Identify which cell holds the provided text, then report its (x, y) central coordinate. 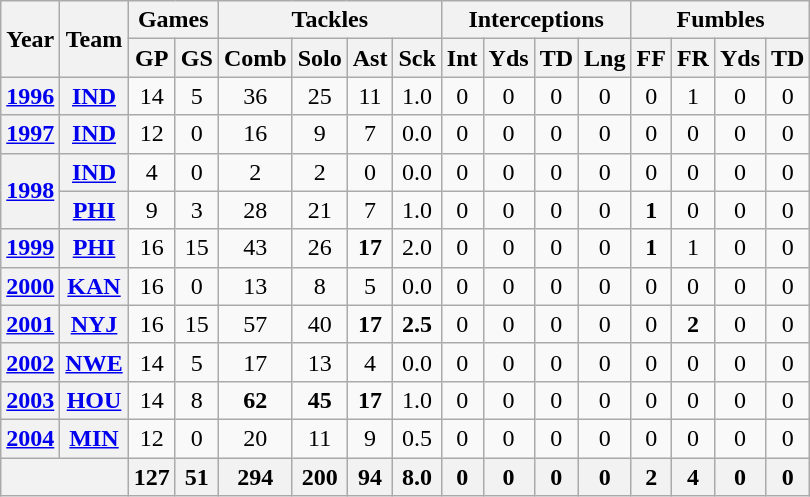
26 (320, 248)
2000 (30, 286)
Lng (605, 58)
HOU (94, 400)
2.5 (417, 324)
21 (320, 210)
GP (152, 58)
Solo (320, 58)
Year (30, 39)
8.0 (417, 477)
36 (255, 96)
NWE (94, 362)
Tackles (330, 20)
KAN (94, 286)
Games (173, 20)
Team (94, 39)
Fumbles (720, 20)
2004 (30, 438)
62 (255, 400)
127 (152, 477)
3 (196, 210)
94 (370, 477)
51 (196, 477)
57 (255, 324)
20 (255, 438)
1998 (30, 191)
0.5 (417, 438)
294 (255, 477)
2003 (30, 400)
1997 (30, 134)
200 (320, 477)
28 (255, 210)
2.0 (417, 248)
2002 (30, 362)
Int (462, 58)
25 (320, 96)
40 (320, 324)
Interceptions (536, 20)
FR (692, 58)
MIN (94, 438)
43 (255, 248)
Comb (255, 58)
2001 (30, 324)
1999 (30, 248)
GS (196, 58)
Ast (370, 58)
FF (651, 58)
45 (320, 400)
1996 (30, 96)
Sck (417, 58)
NYJ (94, 324)
